Determine the [X, Y] coordinate at the center of the cell enclosing the given text.  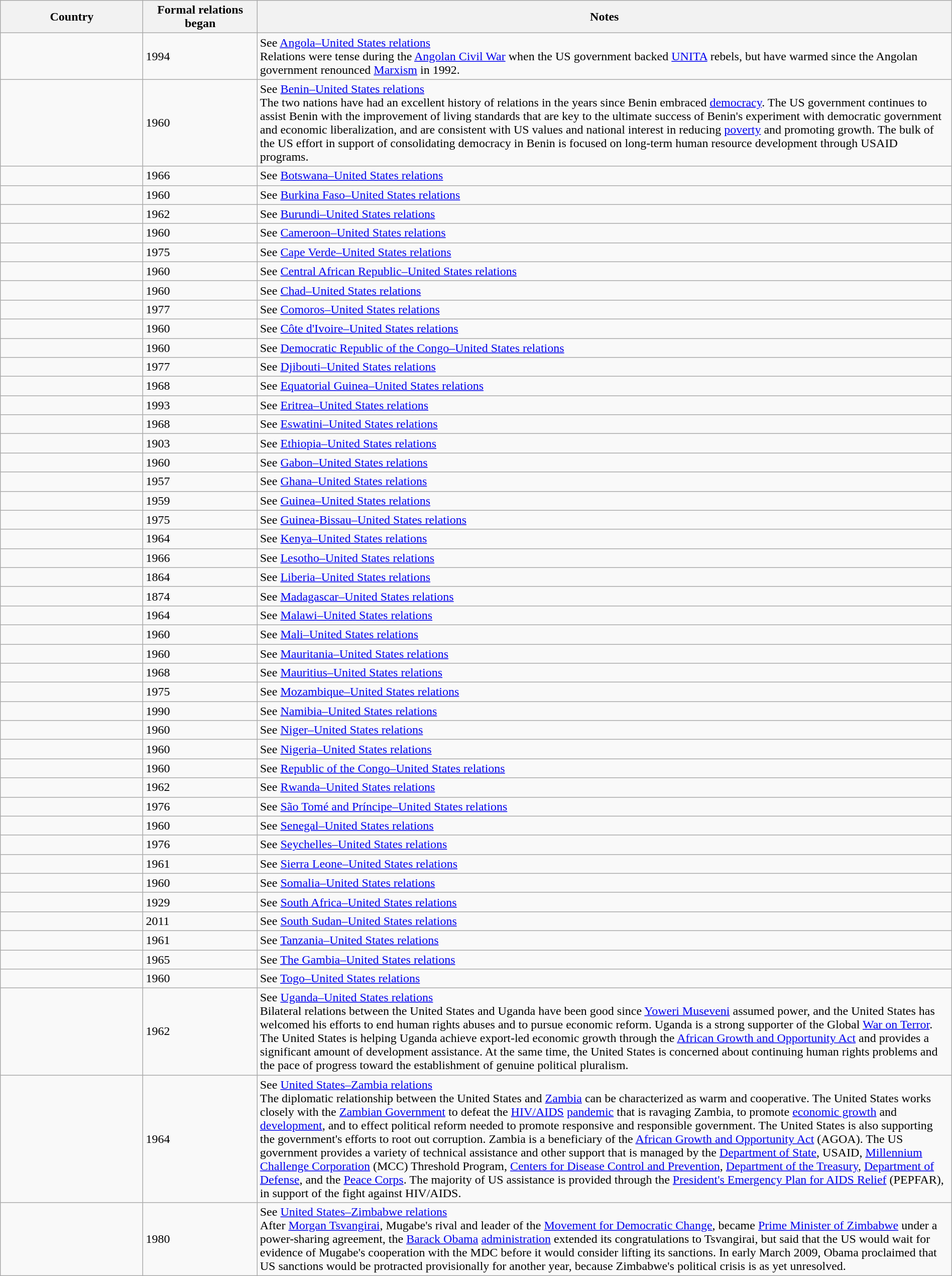
See Madagascar–United States relations [605, 596]
See Burundi–United States relations [605, 214]
1959 [200, 501]
See Burkina Faso–United States relations [605, 195]
Notes [605, 17]
See Mauritania–United States relations [605, 653]
1990 [200, 711]
See Togo–United States relations [605, 979]
See Mali–United States relations [605, 634]
See Kenya–United States relations [605, 539]
See Mauritius–United States relations [605, 673]
1929 [200, 902]
See Côte d'Ivoire–United States relations [605, 328]
See Cape Verde–United States relations [605, 252]
See Liberia–United States relations [605, 577]
1957 [200, 482]
See Senegal–United States relations [605, 826]
See Niger–United States relations [605, 730]
See Comoros–United States relations [605, 309]
See Gabon–United States relations [605, 462]
1903 [200, 443]
See Mozambique–United States relations [605, 692]
See Central African Republic–United States relations [605, 271]
See Eritrea–United States relations [605, 405]
See South Africa–United States relations [605, 902]
1994 [200, 56]
See Ethiopia–United States relations [605, 443]
1965 [200, 960]
See Ghana–United States relations [605, 482]
Formal relations began [200, 17]
See Chad–United States relations [605, 290]
See Tanzania–United States relations [605, 940]
See South Sudan–United States relations [605, 921]
See Democratic Republic of the Congo–United States relations [605, 348]
2011 [200, 921]
See Republic of the Congo–United States relations [605, 768]
See Guinea-Bissau–United States relations [605, 520]
1980 [200, 1239]
See Cameroon–United States relations [605, 233]
See Guinea–United States relations [605, 501]
See Namibia–United States relations [605, 711]
1864 [200, 577]
See The Gambia–United States relations [605, 960]
See Djibouti–United States relations [605, 367]
See Equatorial Guinea–United States relations [605, 386]
See Eswatini–United States relations [605, 424]
See Seychelles–United States relations [605, 845]
Country [72, 17]
1874 [200, 596]
See São Tomé and Príncipe–United States relations [605, 806]
See Sierra Leone–United States relations [605, 864]
See Nigeria–United States relations [605, 749]
See Malawi–United States relations [605, 615]
See Rwanda–United States relations [605, 787]
See Lesotho–United States relations [605, 558]
See Somalia–United States relations [605, 883]
See Botswana–United States relations [605, 176]
1993 [200, 405]
